Determine the [x, y] coordinate at the center of the cell enclosing the given text.  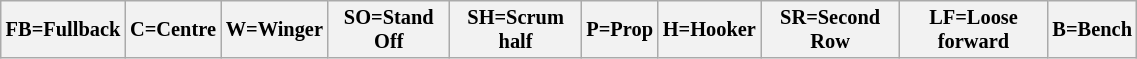
B=Bench [1092, 29]
W=Winger [274, 29]
SO=Stand Off [389, 29]
SH=Scrum half [516, 29]
SR=Second Row [830, 29]
LF=Loose forward [973, 29]
H=Hooker [710, 29]
C=Centre [173, 29]
FB=Fullback [63, 29]
P=Prop [619, 29]
